Provide the (x, y) coordinate of the cell's center where the given text is located.  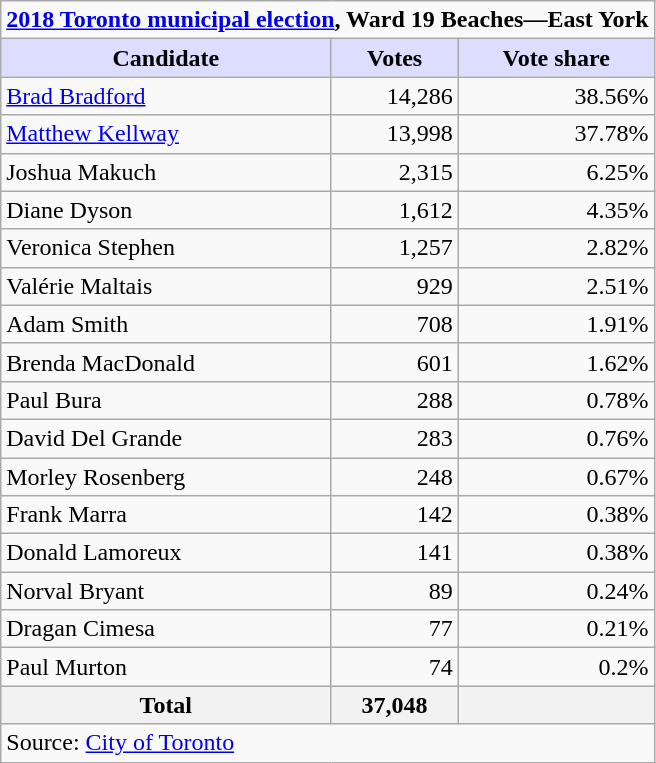
601 (394, 362)
Paul Bura (166, 400)
0.67% (556, 477)
38.56% (556, 96)
0.21% (556, 629)
14,286 (394, 96)
4.35% (556, 210)
142 (394, 515)
37,048 (394, 705)
708 (394, 324)
Veronica Stephen (166, 248)
89 (394, 591)
37.78% (556, 134)
2018 Toronto municipal election, Ward 19 Beaches—East York (328, 20)
248 (394, 477)
Joshua Makuch (166, 172)
2.51% (556, 286)
283 (394, 438)
1.91% (556, 324)
288 (394, 400)
Donald Lamoreux (166, 553)
David Del Grande (166, 438)
0.76% (556, 438)
Vote share (556, 58)
0.78% (556, 400)
74 (394, 667)
Matthew Kellway (166, 134)
Adam Smith (166, 324)
929 (394, 286)
Brad Bradford (166, 96)
141 (394, 553)
1,612 (394, 210)
Norval Bryant (166, 591)
1.62% (556, 362)
Dragan Cimesa (166, 629)
Morley Rosenberg (166, 477)
2.82% (556, 248)
77 (394, 629)
Frank Marra (166, 515)
Diane Dyson (166, 210)
Valérie Maltais (166, 286)
13,998 (394, 134)
6.25% (556, 172)
Votes (394, 58)
2,315 (394, 172)
0.24% (556, 591)
1,257 (394, 248)
Total (166, 705)
Candidate (166, 58)
0.2% (556, 667)
Paul Murton (166, 667)
Brenda MacDonald (166, 362)
Source: City of Toronto (328, 743)
